Extract the [X, Y] coordinate from the center of the cell holding the provided text.  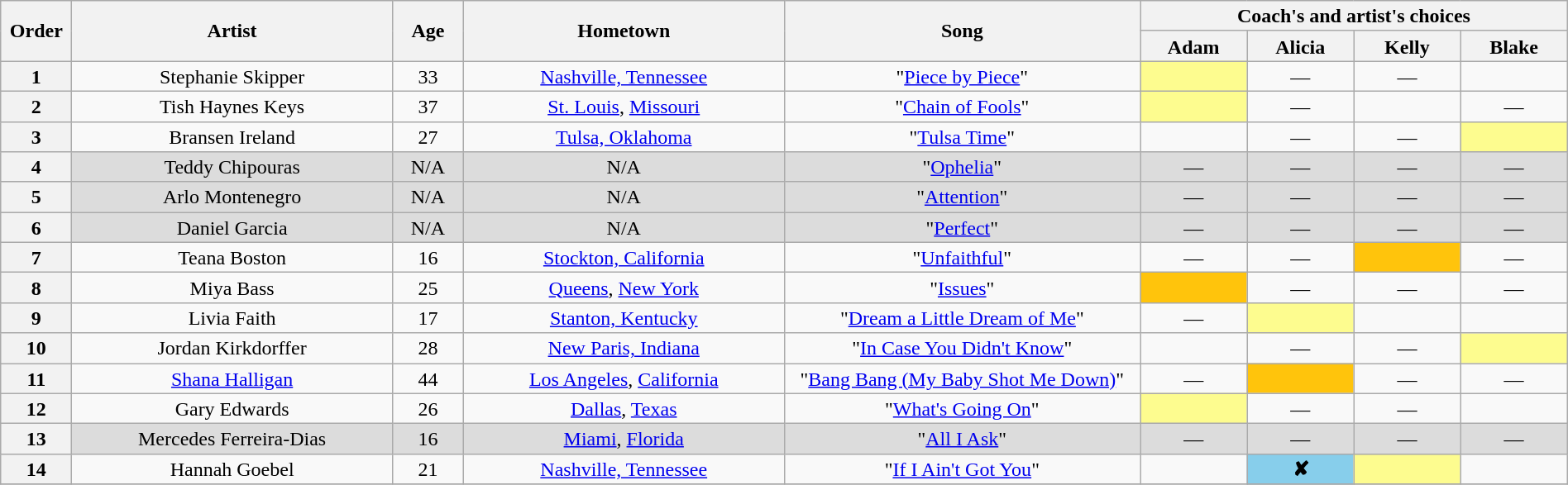
Order [36, 31]
Tulsa, Oklahoma [624, 137]
New Paris, Indiana [624, 349]
44 [428, 378]
5 [36, 197]
Shana Halligan [232, 378]
6 [36, 228]
"All I Ask" [963, 440]
"Unfaithful" [963, 258]
8 [36, 288]
"Tulsa Time" [963, 137]
Miya Bass [232, 288]
Teddy Chipouras [232, 167]
Age [428, 31]
21 [428, 469]
Stockton, California [624, 258]
11 [36, 378]
Miami, Florida [624, 440]
2 [36, 106]
"In Case You Didn't Know" [963, 349]
"Ophelia" [963, 167]
27 [428, 137]
Gary Edwards [232, 408]
13 [36, 440]
"Issues" [963, 288]
✘ [1300, 469]
Song [963, 31]
"Bang Bang (My Baby Shot Me Down)" [963, 378]
Stephanie Skipper [232, 76]
Bransen Ireland [232, 137]
Alicia [1300, 46]
26 [428, 408]
Los Angeles, California [624, 378]
37 [428, 106]
"Perfect" [963, 228]
12 [36, 408]
Hometown [624, 31]
1 [36, 76]
St. Louis, Missouri [624, 106]
Coach's and artist's choices [1355, 17]
3 [36, 137]
10 [36, 349]
25 [428, 288]
28 [428, 349]
4 [36, 167]
Mercedes Ferreira-Dias [232, 440]
Kelly [1408, 46]
7 [36, 258]
17 [428, 317]
"Attention" [963, 197]
"If I Ain't Got You" [963, 469]
"Chain of Fools" [963, 106]
Blake [1513, 46]
Queens, New York [624, 288]
Jordan Kirkdorffer [232, 349]
Stanton, Kentucky [624, 317]
Artist [232, 31]
Adam [1194, 46]
Arlo Montenegro [232, 197]
"Dream a Little Dream of Me" [963, 317]
14 [36, 469]
"Piece by Piece" [963, 76]
33 [428, 76]
Daniel Garcia [232, 228]
Hannah Goebel [232, 469]
"What's Going On" [963, 408]
Dallas, Texas [624, 408]
9 [36, 317]
Tish Haynes Keys [232, 106]
Teana Boston [232, 258]
Livia Faith [232, 317]
